Pinpoint the cell where the given text exists, returning its (x, y) midpoint coordinate. 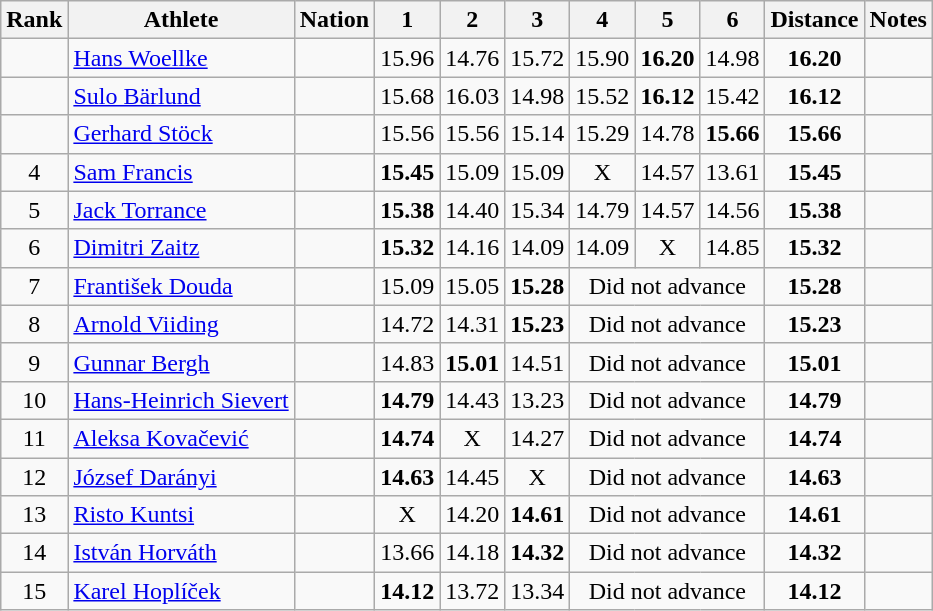
14.83 (408, 362)
14.31 (472, 324)
Notes (898, 20)
Sulo Bärlund (181, 96)
Rank (34, 20)
14.56 (732, 210)
14.43 (472, 400)
Karel Hoplíček (181, 591)
József Darányi (181, 477)
10 (34, 400)
15.05 (472, 286)
15.52 (602, 96)
Nation (334, 20)
15.72 (538, 58)
István Horváth (181, 553)
15.14 (538, 134)
14.18 (472, 553)
1 (408, 20)
Sam Francis (181, 172)
Gunnar Bergh (181, 362)
13.34 (538, 591)
13.72 (472, 591)
13.61 (732, 172)
14.27 (538, 438)
14.78 (668, 134)
Distance (814, 20)
15.34 (538, 210)
14.72 (408, 324)
Arnold Viiding (181, 324)
15.68 (408, 96)
14.45 (472, 477)
14.51 (538, 362)
13.23 (538, 400)
Hans Woellke (181, 58)
14.16 (472, 248)
15.90 (602, 58)
Aleksa Kovačević (181, 438)
11 (34, 438)
15.29 (602, 134)
14.76 (472, 58)
15.42 (732, 96)
15 (34, 591)
13.66 (408, 553)
7 (34, 286)
12 (34, 477)
14 (34, 553)
František Douda (181, 286)
15.96 (408, 58)
3 (538, 20)
16.03 (472, 96)
Athlete (181, 20)
8 (34, 324)
14.20 (472, 515)
9 (34, 362)
Risto Kuntsi (181, 515)
14.40 (472, 210)
2 (472, 20)
Jack Torrance (181, 210)
Hans-Heinrich Sievert (181, 400)
Gerhard Stöck (181, 134)
14.85 (732, 248)
Dimitri Zaitz (181, 248)
13 (34, 515)
